Provide the [x, y] coordinate of the cell's center where the given text is located.  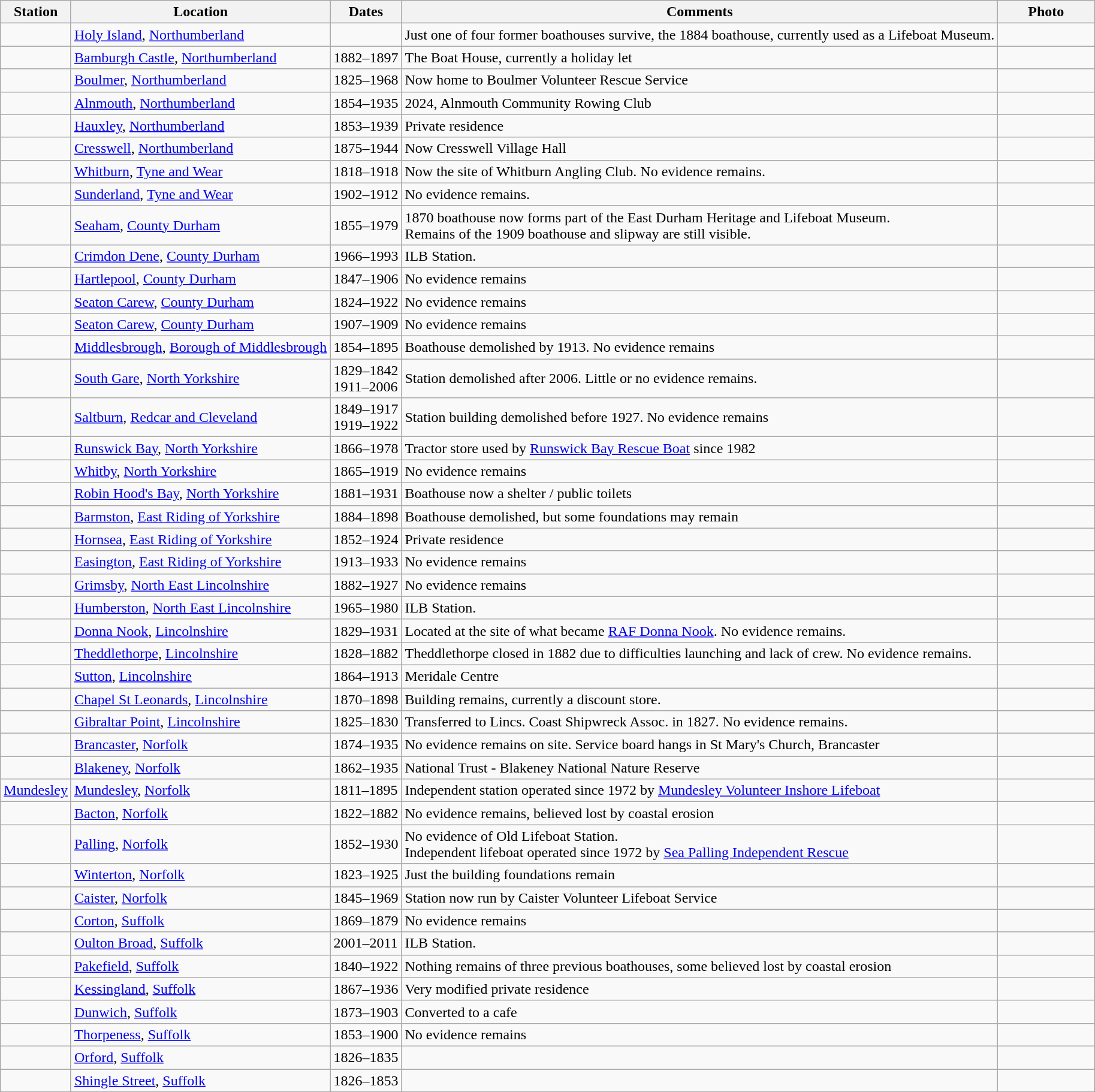
Humberston, North East Lincolnshire [200, 608]
Bamburgh Castle, Northumberland [200, 58]
Hauxley, Northumberland [200, 126]
Theddlethorpe, Lincolnshire [200, 653]
Crimdon Dene, County Durham [200, 256]
Shingle Street, Suffolk [200, 1081]
1854–1895 [366, 348]
Palling, Norfolk [200, 844]
Photo [1046, 12]
1829–1931 [366, 631]
Kessingland, Suffolk [200, 989]
Oulton Broad, Suffolk [200, 943]
1825–1830 [366, 722]
1829–18421911–2006 [366, 379]
Robin Hood's Bay, North Yorkshire [200, 494]
Bacton, Norfolk [200, 813]
Caister, Norfolk [200, 898]
1907–1909 [366, 325]
National Trust - Blakeney National Nature Reserve [700, 768]
1826–1853 [366, 1081]
1845–1969 [366, 898]
1870–1898 [366, 699]
Just the building foundations remain [700, 875]
1874–1935 [366, 745]
1865–1919 [366, 471]
Boulmer, Northumberland [200, 80]
Corton, Suffolk [200, 921]
Mundesley [36, 791]
Donna Nook, Lincolnshire [200, 631]
2001–2011 [366, 943]
1884–1898 [366, 517]
1862–1935 [366, 768]
Saltburn, Redcar and Cleveland [200, 417]
The Boat House, currently a holiday let [700, 58]
1875–1944 [366, 149]
Comments [700, 12]
Hornsea, East Riding of Yorkshire [200, 539]
Converted to a cafe [700, 1012]
1881–1931 [366, 494]
Thorpeness, Suffolk [200, 1034]
1913–1933 [366, 562]
1849–19171919–1922 [366, 417]
1847–1906 [366, 279]
1966–1993 [366, 256]
Theddlethorpe closed in 1882 due to difficulties launching and lack of crew. No evidence remains. [700, 653]
Boathouse demolished by 1913. No evidence remains [700, 348]
South Gare, North Yorkshire [200, 379]
Pakefield, Suffolk [200, 966]
Middlesbrough, Borough of Middlesbrough [200, 348]
Now home to Boulmer Volunteer Rescue Service [700, 80]
Hartlepool, County Durham [200, 279]
1852–1924 [366, 539]
1840–1922 [366, 966]
Transferred to Lincs. Coast Shipwreck Assoc. in 1827. No evidence remains. [700, 722]
No evidence remains. [700, 194]
Very modified private residence [700, 989]
1853–1900 [366, 1034]
Runswick Bay, North Yorkshire [200, 448]
Seaham, County Durham [200, 225]
Dunwich, Suffolk [200, 1012]
Holy Island, Northumberland [200, 35]
1867–1936 [366, 989]
Independent station operated since 1972 by Mundesley Volunteer Inshore Lifeboat [700, 791]
1869–1879 [366, 921]
1873–1903 [366, 1012]
Chapel St Leonards, Lincolnshire [200, 699]
Sunderland, Tyne and Wear [200, 194]
Blakeney, Norfolk [200, 768]
Orford, Suffolk [200, 1057]
Just one of four former boathouses survive, the 1884 boathouse, currently used as a Lifeboat Museum. [700, 35]
1824–1922 [366, 301]
1822–1882 [366, 813]
Dates [366, 12]
Station demolished after 2006. Little or no evidence remains. [700, 379]
Now Cresswell Village Hall [700, 149]
1864–1913 [366, 676]
1965–1980 [366, 608]
1828–1882 [366, 653]
Cresswell, Northumberland [200, 149]
1854–1935 [366, 103]
Sutton, Lincolnshire [200, 676]
Barmston, East Riding of Yorkshire [200, 517]
1823–1925 [366, 875]
Location [200, 12]
1870 boathouse now forms part of the East Durham Heritage and Lifeboat Museum.Remains of the 1909 boathouse and slipway are still visible. [700, 225]
1882–1927 [366, 585]
No evidence remains, believed lost by coastal erosion [700, 813]
1852–1930 [366, 844]
Alnmouth, Northumberland [200, 103]
1811–1895 [366, 791]
1853–1939 [366, 126]
Winterton, Norfolk [200, 875]
Boathouse demolished, but some foundations may remain [700, 517]
Nothing remains of three previous boathouses, some believed lost by coastal erosion [700, 966]
Station building demolished before 1927. No evidence remains [700, 417]
1882–1897 [366, 58]
Boathouse now a shelter / public toilets [700, 494]
Station [36, 12]
Whitby, North Yorkshire [200, 471]
1825–1968 [366, 80]
Brancaster, Norfolk [200, 745]
Station now run by Caister Volunteer Lifeboat Service [700, 898]
Tractor store used by Runswick Bay Rescue Boat since 1982 [700, 448]
1818–1918 [366, 171]
Easington, East Riding of Yorkshire [200, 562]
1902–1912 [366, 194]
No evidence remains on site. Service board hangs in St Mary's Church, Brancaster [700, 745]
Whitburn, Tyne and Wear [200, 171]
Meridale Centre [700, 676]
1826–1835 [366, 1057]
2024, Alnmouth Community Rowing Club [700, 103]
1866–1978 [366, 448]
No evidence of Old Lifeboat Station.Independent lifeboat operated since 1972 by Sea Palling Independent Rescue [700, 844]
Located at the site of what became RAF Donna Nook. No evidence remains. [700, 631]
Building remains, currently a discount store. [700, 699]
1855–1979 [366, 225]
Gibraltar Point, Lincolnshire [200, 722]
Now the site of Whitburn Angling Club. No evidence remains. [700, 171]
Mundesley, Norfolk [200, 791]
Grimsby, North East Lincolnshire [200, 585]
